Locate the cell with the specified text and output its [x, y] center coordinate. 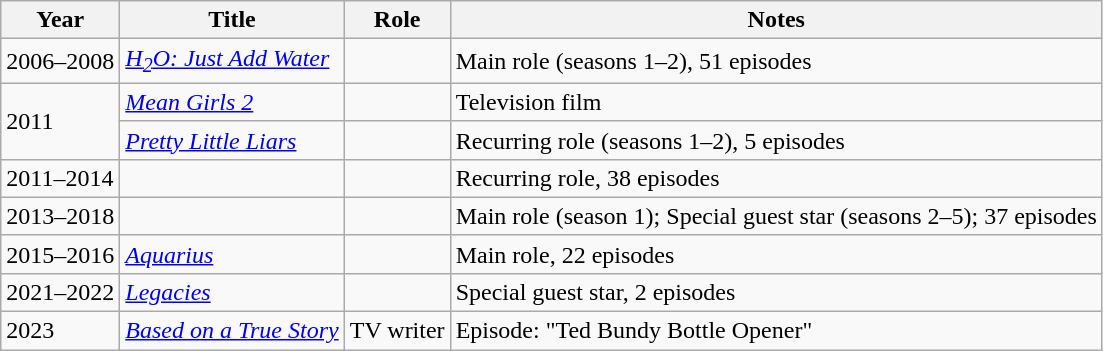
Based on a True Story [232, 331]
Recurring role (seasons 1–2), 5 episodes [776, 140]
2013–2018 [60, 216]
Main role (season 1); Special guest star (seasons 2–5); 37 episodes [776, 216]
2015–2016 [60, 254]
2011–2014 [60, 178]
Role [397, 20]
Main role, 22 episodes [776, 254]
Title [232, 20]
Year [60, 20]
2023 [60, 331]
Recurring role, 38 episodes [776, 178]
Aquarius [232, 254]
2006–2008 [60, 61]
2011 [60, 121]
Pretty Little Liars [232, 140]
2021–2022 [60, 292]
Main role (seasons 1–2), 51 episodes [776, 61]
Legacies [232, 292]
Special guest star, 2 episodes [776, 292]
Notes [776, 20]
Episode: "Ted Bundy Bottle Opener" [776, 331]
H2O: Just Add Water [232, 61]
Mean Girls 2 [232, 102]
Television film [776, 102]
TV writer [397, 331]
